Pinpoint the cell where the given text exists, returning its [X, Y] midpoint coordinate. 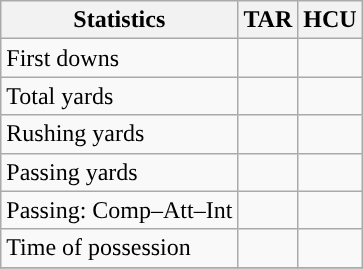
Rushing yards [120, 134]
First downs [120, 58]
Time of possession [120, 248]
TAR [268, 20]
Passing yards [120, 172]
Passing: Comp–Att–Int [120, 210]
Total yards [120, 96]
HCU [330, 20]
Statistics [120, 20]
